Capture the cell that displays the provided text and extract its [X, Y] central coordinate. 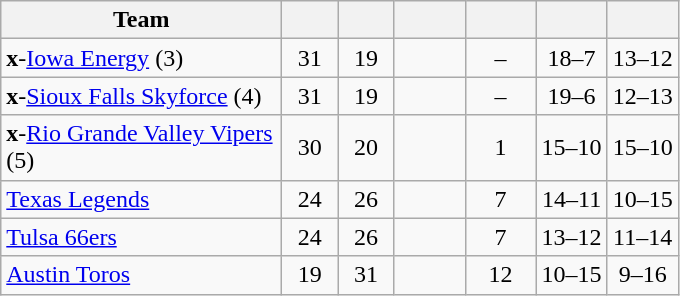
x-Rio Grande Valley Vipers (5) [142, 148]
Tulsa 66ers [142, 237]
Texas Legends [142, 199]
18–7 [572, 58]
x-Sioux Falls Skyforce (4) [142, 96]
Team [142, 20]
12 [500, 275]
11–14 [642, 237]
19–6 [572, 96]
Austin Toros [142, 275]
20 [366, 148]
1 [500, 148]
x-Iowa Energy (3) [142, 58]
30 [310, 148]
12–13 [642, 96]
9–16 [642, 275]
14–11 [572, 199]
